Return (X, Y) of the center of cell containing provided text 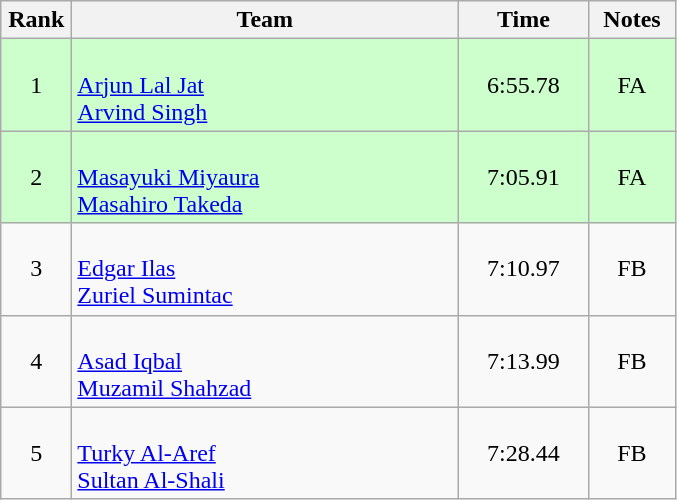
6:55.78 (524, 85)
Turky Al-ArefSultan Al-Shali (265, 453)
Arjun Lal JatArvind Singh (265, 85)
5 (36, 453)
Edgar IlasZuriel Sumintac (265, 269)
Time (524, 20)
Masayuki MiyauraMasahiro Takeda (265, 177)
7:10.97 (524, 269)
2 (36, 177)
7:05.91 (524, 177)
7:28.44 (524, 453)
Rank (36, 20)
4 (36, 361)
3 (36, 269)
7:13.99 (524, 361)
Asad IqbalMuzamil Shahzad (265, 361)
Team (265, 20)
1 (36, 85)
Notes (632, 20)
